From the cell containing the given text, extract its center point as (X, Y) coordinate. 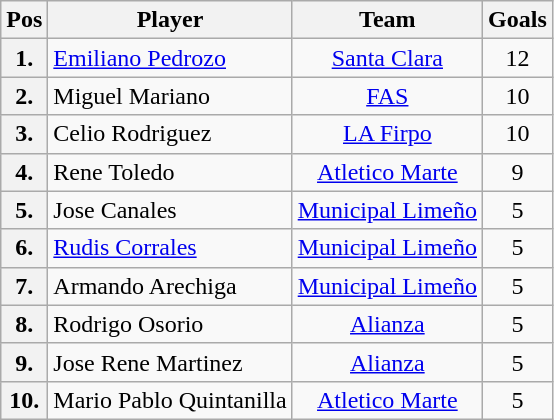
Pos (24, 20)
Goals (518, 20)
7. (24, 286)
Celio Rodriguez (170, 134)
Team (387, 20)
1. (24, 58)
LA Firpo (387, 134)
FAS (387, 96)
4. (24, 172)
12 (518, 58)
9. (24, 362)
10. (24, 400)
Rodrigo Osorio (170, 324)
8. (24, 324)
5. (24, 210)
6. (24, 248)
2. (24, 96)
Santa Clara (387, 58)
9 (518, 172)
Player (170, 20)
3. (24, 134)
Rudis Corrales (170, 248)
Miguel Mariano (170, 96)
Emiliano Pedrozo (170, 58)
Rene Toledo (170, 172)
Jose Canales (170, 210)
Armando Arechiga (170, 286)
Mario Pablo Quintanilla (170, 400)
Jose Rene Martinez (170, 362)
